Pinpoint the cell where the given text exists, returning its [x, y] midpoint coordinate. 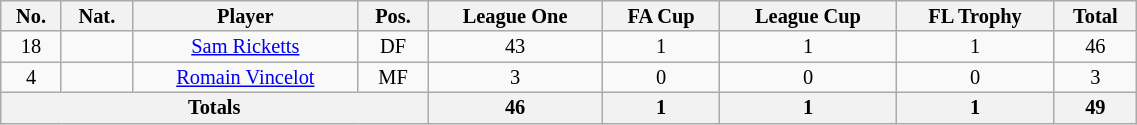
49 [1096, 108]
Nat. [96, 16]
Pos. [392, 16]
League One [516, 16]
4 [32, 78]
MF [392, 78]
Sam Ricketts [245, 46]
Player [245, 16]
Total [1096, 16]
Romain Vincelot [245, 78]
43 [516, 46]
Totals [214, 108]
No. [32, 16]
FL Trophy [975, 16]
League Cup [808, 16]
18 [32, 46]
FA Cup [662, 16]
DF [392, 46]
